Locate the cell with the specified text and output its [x, y] center coordinate. 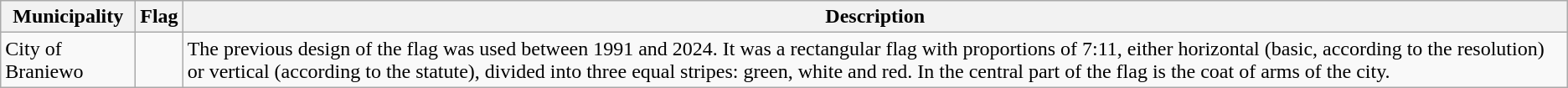
Flag [159, 17]
Municipality [69, 17]
City of Braniewo [69, 60]
Description [874, 17]
